Detect which cell encompasses the target text, then output its [X, Y] center coordinate. 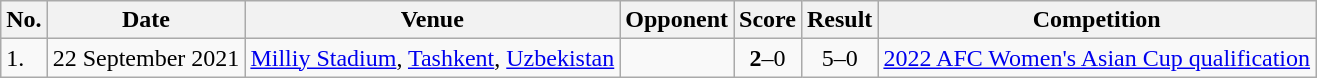
Date [146, 20]
Competition [1097, 20]
Opponent [677, 20]
2–0 [768, 58]
2022 AFC Women's Asian Cup qualification [1097, 58]
No. [24, 20]
Milliy Stadium, Tashkent, Uzbekistan [432, 58]
Venue [432, 20]
22 September 2021 [146, 58]
1. [24, 58]
5–0 [839, 58]
Score [768, 20]
Result [839, 20]
